Output the [x, y] coordinate of the center of the cell containing the given text.  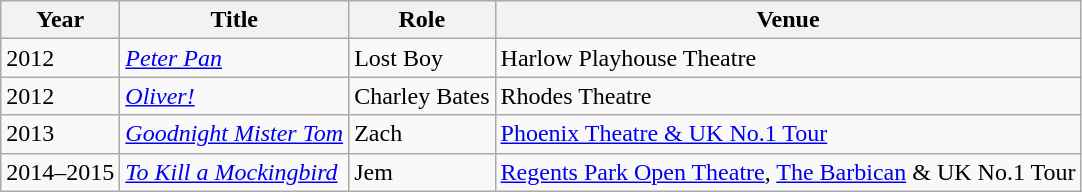
Title [234, 20]
Oliver! [234, 96]
To Kill a Mockingbird [234, 172]
Harlow Playhouse Theatre [788, 58]
Role [422, 20]
Jem [422, 172]
Goodnight Mister Tom [234, 134]
Rhodes Theatre [788, 96]
Peter Pan [234, 58]
Charley Bates [422, 96]
Lost Boy [422, 58]
Regents Park Open Theatre, The Barbican & UK No.1 Tour [788, 172]
2014–2015 [60, 172]
Zach [422, 134]
2013 [60, 134]
Phoenix Theatre & UK No.1 Tour [788, 134]
Year [60, 20]
Venue [788, 20]
